Capture the cell that displays the provided text and extract its [x, y] central coordinate. 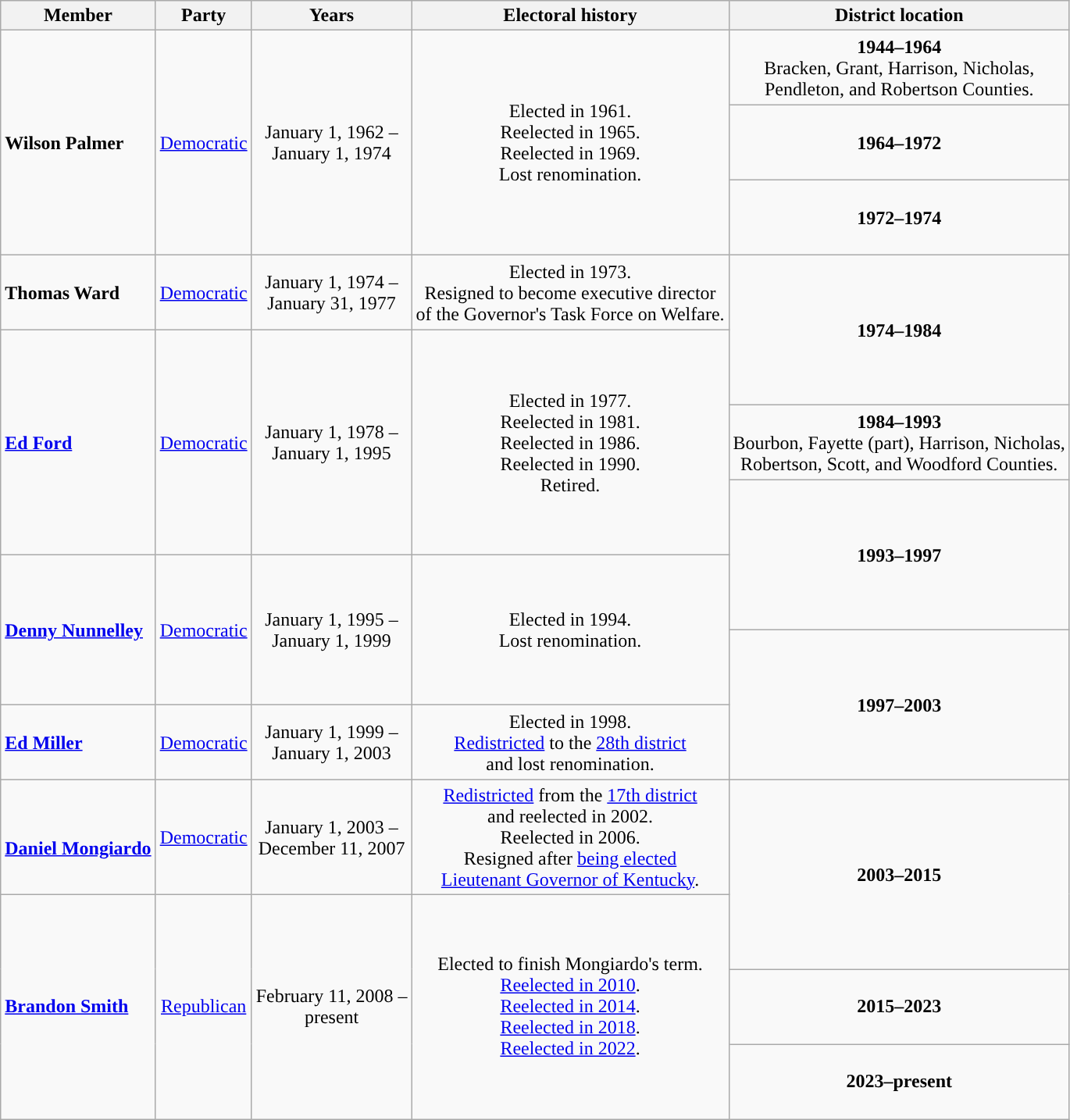
Elected in 1977.Reelected in 1981.Reelected in 1986.Reelected in 1990.Retired. [570, 443]
Republican [203, 1007]
January 1, 2003 –December 11, 2007 [331, 837]
Denny Nunnelley [78, 630]
Ed Ford [78, 443]
2015–2023 [899, 1007]
1993–1997 [899, 555]
Electoral history [570, 16]
Thomas Ward [78, 293]
Member [78, 16]
1944–1964Bracken, Grant, Harrison, Nicholas,Pendleton, and Robertson Counties. [899, 68]
1997–2003 [899, 705]
1984–1993Bourbon, Fayette (part), Harrison, Nicholas,Robertson, Scott, and Woodford Counties. [899, 443]
1972–1974 [899, 218]
Party [203, 16]
Elected to finish Mongiardo's term.Reelected in 2010.Reelected in 2014.Reelected in 2018.Reelected in 2022. [570, 1007]
1964–1972 [899, 143]
Elected in 1998.Redistricted to the 28th districtand lost renomination. [570, 743]
Elected in 1994.Lost renomination. [570, 630]
January 1, 1974 –January 31, 1977 [331, 293]
2003–2015 [899, 875]
Brandon Smith [78, 1007]
Redistricted from the 17th districtand reelected in 2002.Reelected in 2006.Resigned after being electedLieutenant Governor of Kentucky. [570, 837]
February 11, 2008 –present [331, 1007]
Years [331, 16]
Elected in 1961.Reelected in 1965.Reelected in 1969.Lost renomination. [570, 143]
2023–present [899, 1082]
Elected in 1973.Resigned to become executive directorof the Governor's Task Force on Welfare. [570, 293]
January 1, 1962 –January 1, 1974 [331, 143]
District location [899, 16]
Daniel Mongiardo [78, 837]
Ed Miller [78, 743]
Wilson Palmer [78, 143]
1974–1984 [899, 330]
January 1, 1978 –January 1, 1995 [331, 443]
January 1, 1995 –January 1, 1999 [331, 630]
January 1, 1999 –January 1, 2003 [331, 743]
